Pinpoint the cell where the given text exists, returning its (x, y) midpoint coordinate. 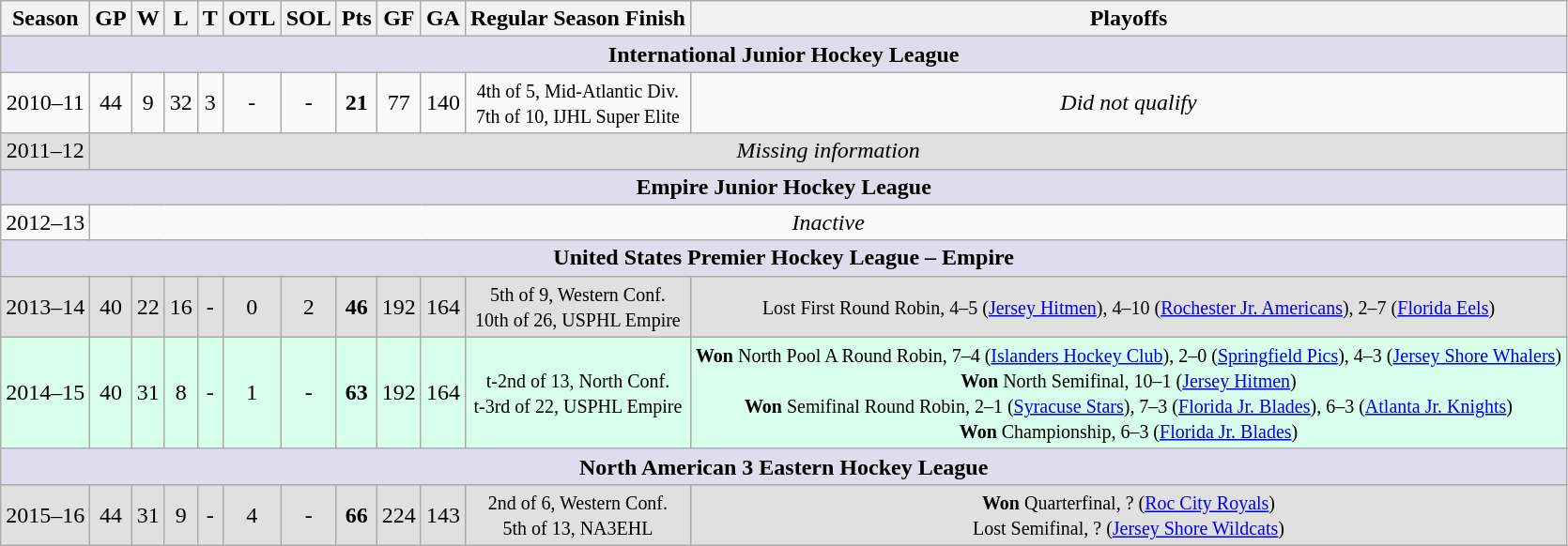
2nd of 6, Western Conf.5th of 13, NA3EHL (577, 514)
224 (398, 514)
2010–11 (45, 103)
Empire Junior Hockey League (784, 187)
United States Premier Hockey League – Empire (784, 258)
2014–15 (45, 392)
22 (148, 306)
1 (252, 392)
0 (252, 306)
OTL (252, 19)
Missing information (828, 151)
21 (357, 103)
140 (443, 103)
8 (180, 392)
46 (357, 306)
Inactive (828, 222)
Pts (357, 19)
2 (308, 306)
North American 3 Eastern Hockey League (784, 466)
Regular Season Finish (577, 19)
W (148, 19)
4th of 5, Mid-Atlantic Div.7th of 10, IJHL Super Elite (577, 103)
SOL (308, 19)
GP (111, 19)
3 (210, 103)
Season (45, 19)
T (210, 19)
Playoffs (1129, 19)
143 (443, 514)
Did not qualify (1129, 103)
2012–13 (45, 222)
2013–14 (45, 306)
International Junior Hockey League (784, 54)
GA (443, 19)
Lost First Round Robin, 4–5 (Jersey Hitmen), 4–10 (Rochester Jr. Americans), 2–7 (Florida Eels) (1129, 306)
GF (398, 19)
5th of 9, Western Conf.10th of 26, USPHL Empire (577, 306)
4 (252, 514)
2015–16 (45, 514)
2011–12 (45, 151)
16 (180, 306)
32 (180, 103)
L (180, 19)
Won Quarterfinal, ? (Roc City Royals)Lost Semifinal, ? (Jersey Shore Wildcats) (1129, 514)
66 (357, 514)
t-2nd of 13, North Conf.t-3rd of 22, USPHL Empire (577, 392)
77 (398, 103)
63 (357, 392)
